Identify which cell holds the provided text, then report its (x, y) central coordinate. 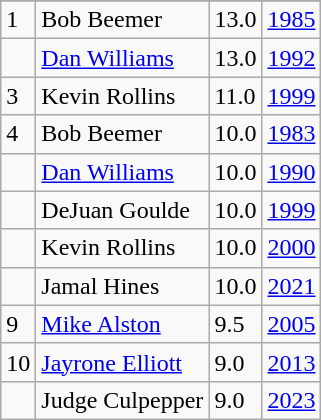
1 (18, 20)
2013 (292, 362)
11.0 (236, 96)
2000 (292, 248)
2005 (292, 324)
Jayrone Elliott (122, 362)
1992 (292, 58)
Mike Alston (122, 324)
4 (18, 134)
DeJuan Goulde (122, 210)
2021 (292, 286)
3 (18, 96)
Judge Culpepper (122, 400)
1990 (292, 172)
1985 (292, 20)
1983 (292, 134)
9.5 (236, 324)
2023 (292, 400)
10 (18, 362)
Jamal Hines (122, 286)
9 (18, 324)
